Find where the given text appears and provide that cell's center as (X, Y) coordinate. 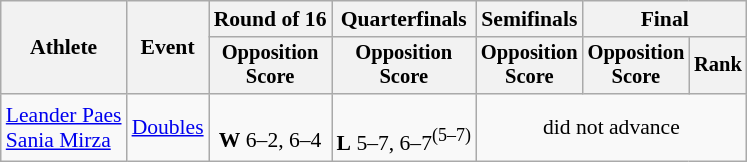
Round of 16 (270, 19)
did not advance (612, 128)
L 5–7, 6–7(5–7) (404, 128)
Semifinals (530, 19)
Rank (718, 66)
Event (168, 48)
W 6–2, 6–4 (270, 128)
Leander PaesSania Mirza (64, 128)
Final (665, 19)
Athlete (64, 48)
Quarterfinals (404, 19)
Doubles (168, 128)
